Identify which cell holds the provided text, then report its (X, Y) central coordinate. 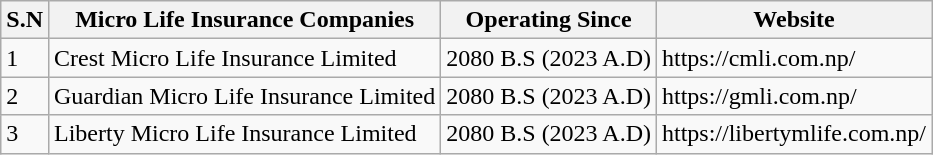
S.N (25, 20)
Liberty Micro Life Insurance Limited (244, 134)
2 (25, 96)
Micro Life Insurance Companies (244, 20)
Crest Micro Life Insurance Limited (244, 58)
1 (25, 58)
https://libertymlife.com.np/ (794, 134)
https://gmli.com.np/ (794, 96)
https://cmli.com.np/ (794, 58)
Operating Since (549, 20)
3 (25, 134)
Guardian Micro Life Insurance Limited (244, 96)
Website (794, 20)
